Detect which cell encompasses the target text, then output its [X, Y] center coordinate. 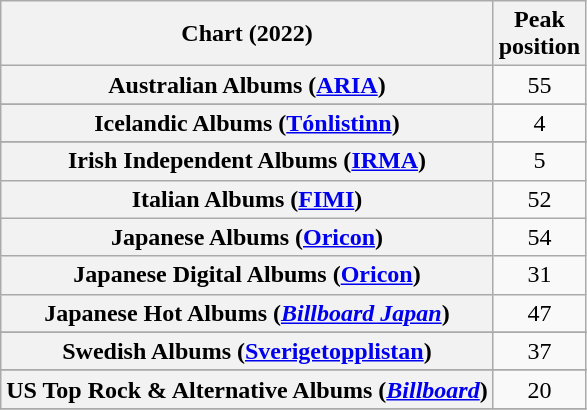
54 [539, 237]
US Top Rock & Alternative Albums (Billboard) [247, 389]
Japanese Hot Albums (Billboard Japan) [247, 313]
Icelandic Albums (Tónlistinn) [247, 123]
Japanese Albums (Oricon) [247, 237]
4 [539, 123]
Irish Independent Albums (IRMA) [247, 161]
47 [539, 313]
Swedish Albums (Sverigetopplistan) [247, 351]
Chart (2022) [247, 34]
Peakposition [539, 34]
52 [539, 199]
20 [539, 389]
Australian Albums (ARIA) [247, 85]
37 [539, 351]
31 [539, 275]
Japanese Digital Albums (Oricon) [247, 275]
5 [539, 161]
Italian Albums (FIMI) [247, 199]
55 [539, 85]
